For the text-containing cell, return its midpoint in [x, y] coordinate format. 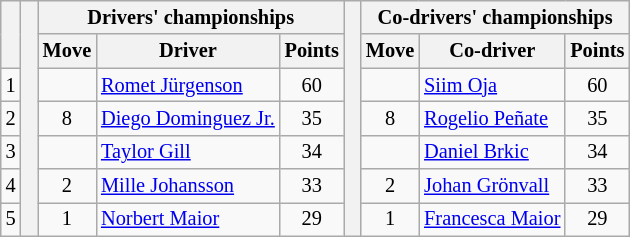
Taylor Gill [188, 152]
Drivers' championships [191, 17]
Co-driver [492, 51]
Mille Johansson [188, 186]
Norbert Maior [188, 219]
Siim Oja [492, 85]
5 [11, 219]
Co-drivers' championships [496, 17]
3 [11, 152]
Rogelio Peñate [492, 118]
Romet Jürgenson [188, 85]
Driver [188, 51]
Francesca Maior [492, 219]
Diego Dominguez Jr. [188, 118]
Johan Grönvall [492, 186]
4 [11, 186]
Daniel Brkic [492, 152]
